Provide the [X, Y] coordinate of the cell's center where the given text is located.  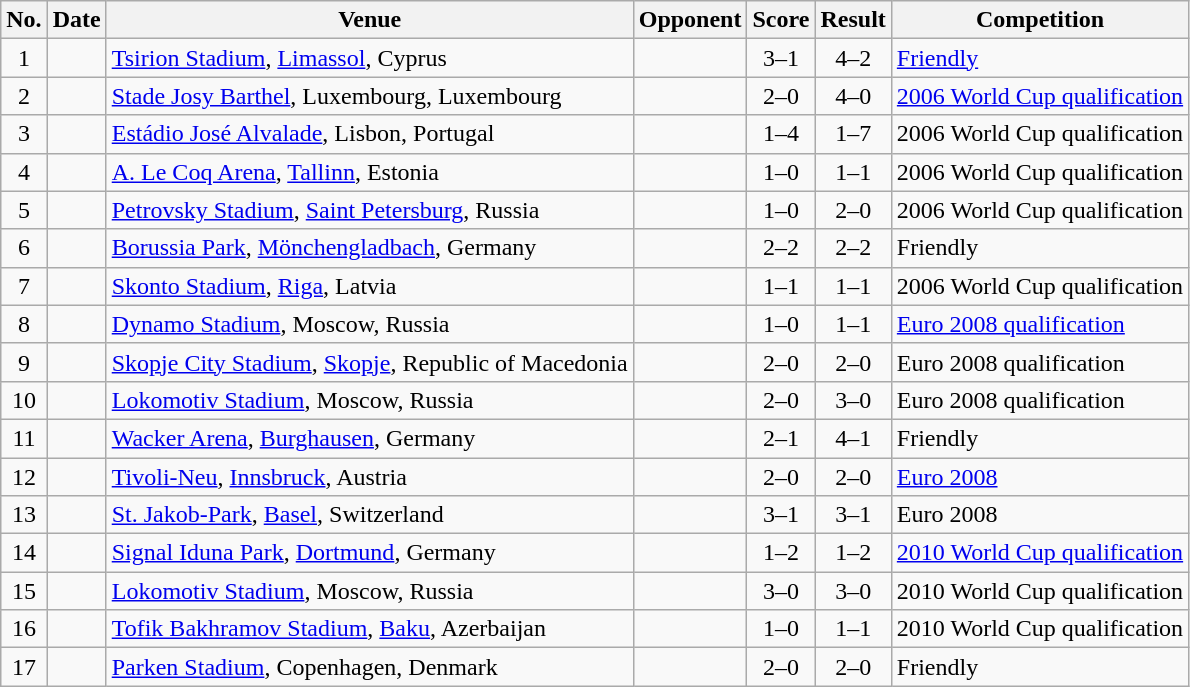
17 [24, 667]
8 [24, 324]
5 [24, 210]
4–2 [853, 58]
No. [24, 20]
Skonto Stadium, Riga, Latvia [370, 286]
4–1 [853, 438]
Result [853, 20]
2–1 [781, 438]
3 [24, 134]
6 [24, 248]
2 [24, 96]
St. Jakob-Park, Basel, Switzerland [370, 515]
12 [24, 477]
1–4 [781, 134]
Competition [1040, 20]
Borussia Park, Mönchengladbach, Germany [370, 248]
7 [24, 286]
Petrovsky Stadium, Saint Petersburg, Russia [370, 210]
14 [24, 553]
Skopje City Stadium, Skopje, Republic of Macedonia [370, 362]
1 [24, 58]
Venue [370, 20]
11 [24, 438]
Score [781, 20]
Parken Stadium, Copenhagen, Denmark [370, 667]
Dynamo Stadium, Moscow, Russia [370, 324]
13 [24, 515]
Signal Iduna Park, Dortmund, Germany [370, 553]
16 [24, 629]
A. Le Coq Arena, Tallinn, Estonia [370, 172]
4–0 [853, 96]
Date [76, 20]
10 [24, 400]
1–7 [853, 134]
4 [24, 172]
Estádio José Alvalade, Lisbon, Portugal [370, 134]
Stade Josy Barthel, Luxembourg, Luxembourg [370, 96]
Wacker Arena, Burghausen, Germany [370, 438]
Opponent [690, 20]
Tivoli-Neu, Innsbruck, Austria [370, 477]
Tofik Bakhramov Stadium, Baku, Azerbaijan [370, 629]
15 [24, 591]
9 [24, 362]
Tsirion Stadium, Limassol, Cyprus [370, 58]
